Scan for the cell matching the given text and deliver its (X, Y) coordinate at center. 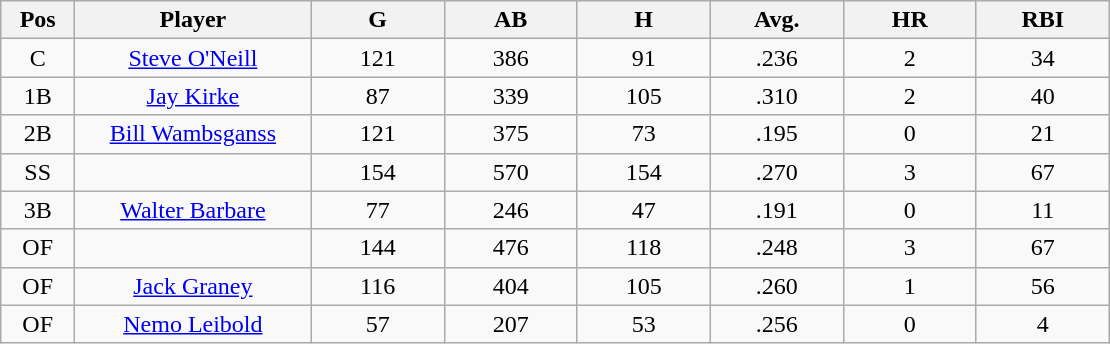
4 (1042, 324)
339 (510, 96)
73 (644, 134)
476 (510, 248)
1 (910, 286)
.236 (776, 58)
Bill Wambsganss (193, 134)
116 (378, 286)
404 (510, 286)
570 (510, 172)
118 (644, 248)
47 (644, 210)
SS (38, 172)
.270 (776, 172)
Nemo Leibold (193, 324)
144 (378, 248)
Jay Kirke (193, 96)
.248 (776, 248)
G (378, 20)
21 (1042, 134)
53 (644, 324)
57 (378, 324)
207 (510, 324)
.310 (776, 96)
11 (1042, 210)
Avg. (776, 20)
1B (38, 96)
40 (1042, 96)
C (38, 58)
H (644, 20)
.260 (776, 286)
Walter Barbare (193, 210)
91 (644, 58)
RBI (1042, 20)
56 (1042, 286)
Pos (38, 20)
AB (510, 20)
386 (510, 58)
2B (38, 134)
77 (378, 210)
87 (378, 96)
.195 (776, 134)
34 (1042, 58)
375 (510, 134)
Jack Graney (193, 286)
3B (38, 210)
Steve O'Neill (193, 58)
Player (193, 20)
.256 (776, 324)
HR (910, 20)
246 (510, 210)
.191 (776, 210)
